Capture the cell that displays the provided text and extract its [x, y] central coordinate. 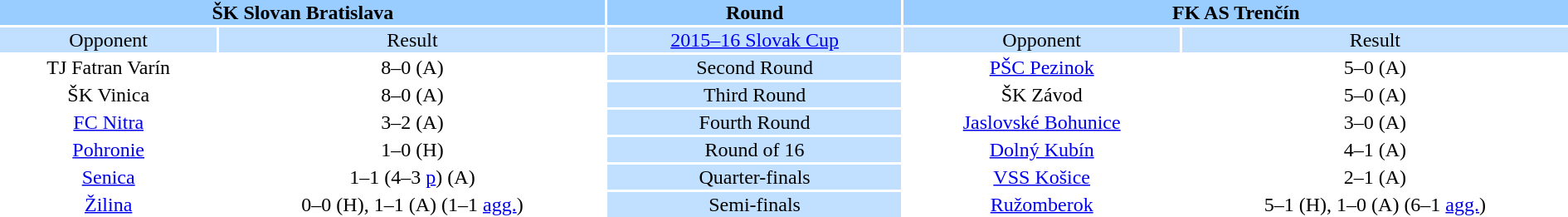
3–0 (A) [1376, 122]
ŠK Slovan Bratislava [303, 12]
TJ Fatran Varín [108, 67]
Žilina [108, 205]
3–2 (A) [411, 122]
Dolný Kubín [1042, 150]
Senica [108, 177]
PŠC Pezinok [1042, 67]
2015–16 Slovak Cup [755, 40]
Round of 16 [755, 150]
1–0 (H) [411, 150]
Semi-finals [755, 205]
Third Round [755, 95]
Jaslovské Bohunice [1042, 122]
5–1 (H), 1–0 (A) (6–1 agg.) [1376, 205]
VSS Košice [1042, 177]
Round [755, 12]
FC Nitra [108, 122]
4–1 (A) [1376, 150]
Ružomberok [1042, 205]
Quarter-finals [755, 177]
Fourth Round [755, 122]
Pohronie [108, 150]
Second Round [755, 67]
1–1 (4–3 p) (A) [411, 177]
2–1 (A) [1376, 177]
0–0 (H), 1–1 (A) (1–1 agg.) [411, 205]
ŠK Závod [1042, 95]
FK AS Trenčín [1236, 12]
ŠK Vinica [108, 95]
